Capture the cell that displays the provided text and extract its (X, Y) central coordinate. 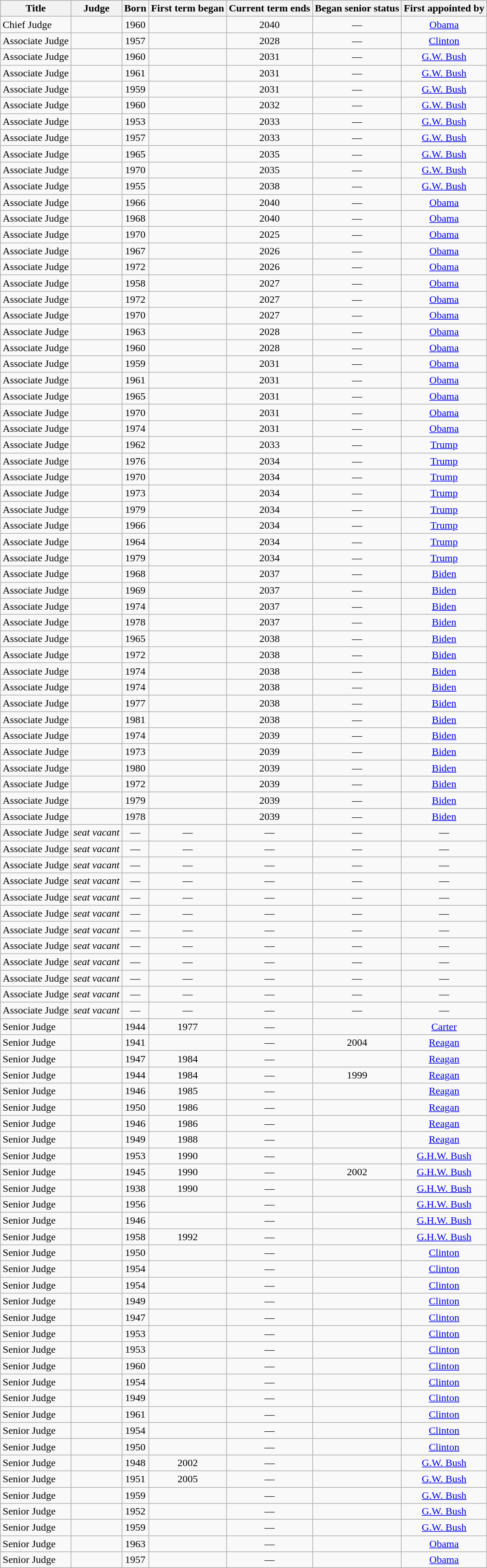
1951 (135, 1479)
1955 (135, 186)
Title (36, 8)
2005 (188, 1479)
Born (135, 8)
1945 (135, 1172)
1985 (188, 1091)
First term began (188, 8)
1992 (188, 1237)
1956 (135, 1204)
1976 (135, 461)
1980 (135, 768)
1988 (188, 1140)
1938 (135, 1188)
1999 (357, 1075)
1941 (135, 1043)
2004 (357, 1043)
Began senior status (357, 8)
Carter (444, 1027)
1967 (135, 251)
2032 (269, 105)
1969 (135, 590)
Chief Judge (36, 25)
1948 (135, 1463)
1962 (135, 445)
2025 (269, 235)
Current term ends (269, 8)
1952 (135, 1512)
1981 (135, 720)
Judge (96, 8)
1964 (135, 542)
First appointed by (444, 8)
